Find where the given text appears and provide that cell's center as [X, Y] coordinate. 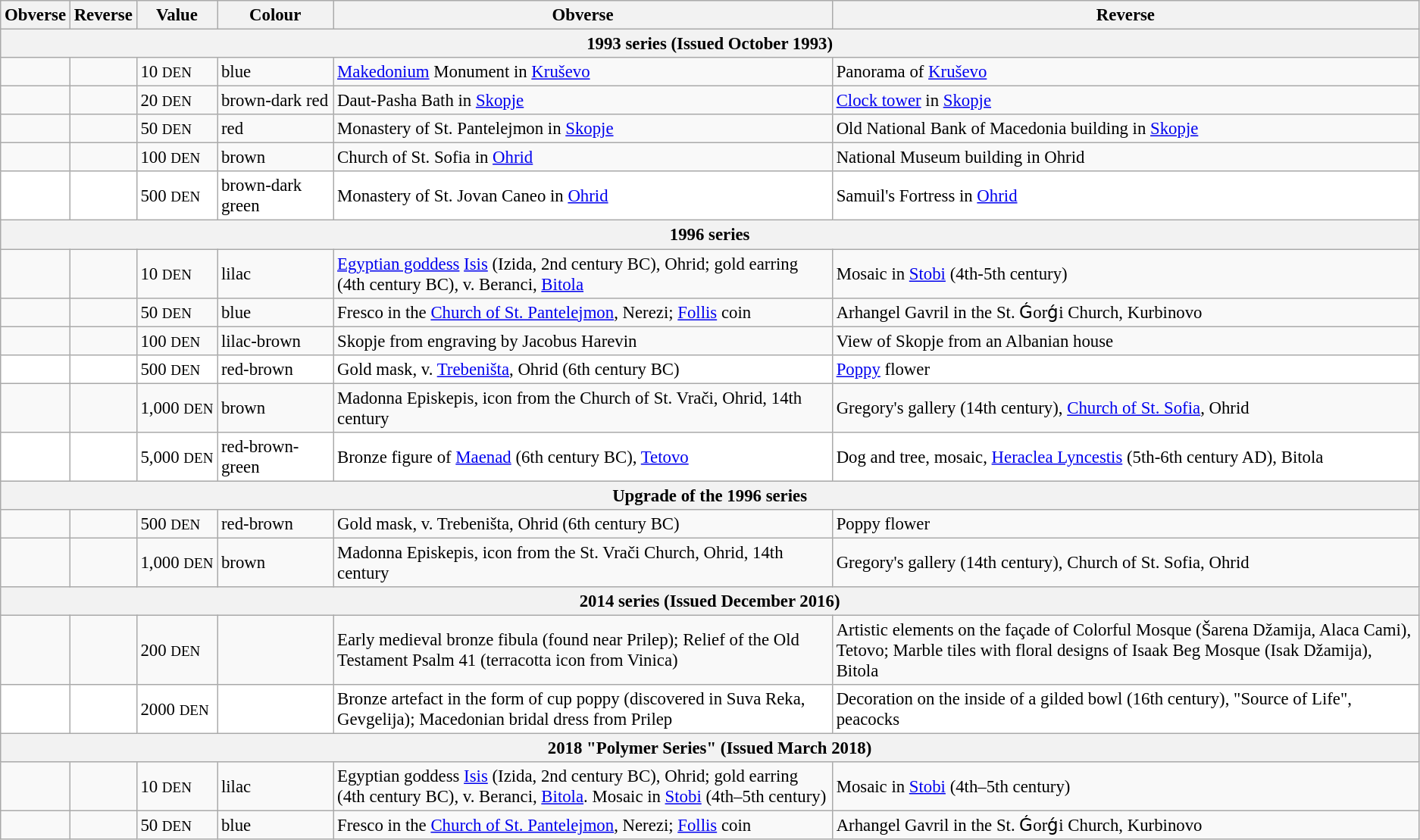
Bronze figure of Maenad (6th century BC), Tetovo [583, 457]
Monastery of St. Jovan Caneo in Ohrid [583, 195]
Clock tower in Skopje [1125, 101]
Skopje from engraving by Jacobus Harevin [583, 341]
Monastery of St. Pantelejmon in Skopje [583, 129]
Madonna Episkepis, icon from the St. Vrači Church, Ohrid, 14th century [583, 562]
2018 "Polymer Series" (Issued March 2018) [710, 748]
5,000 DEN [177, 457]
Church of St. Sofia in Ohrid [583, 158]
National Museum building in Ohrid [1125, 158]
Mosaic in Stobi (4th–5th century) [1125, 786]
Makedonium Monument in Kruševo [583, 72]
red [276, 129]
1996 series [710, 235]
200 DEN [177, 651]
Daut-Pasha Bath in Skopje [583, 101]
2000 DEN [177, 709]
Egyptian goddess Isis (Izida, 2nd century BC), Ohrid; gold earring (4th century BC), v. Beranci, Bitola. Mosaic in Stobi (4th–5th century) [583, 786]
brown-dark green [276, 195]
Egyptian goddess Isis (Izida, 2nd century BC), Ohrid; gold earring (4th century BC), v. Beranci, Bitola [583, 274]
Value [177, 15]
Colour [276, 15]
Old National Bank of Macedonia building in Skopje [1125, 129]
View of Skopje from an Albanian house [1125, 341]
Madonna Episkepis, icon from the Church of St. Vrači, Ohrid, 14th century [583, 408]
Samuil's Fortress in Ohrid [1125, 195]
20 DEN [177, 101]
Decoration on the inside of a gilded bowl (16th century), "Source of Life", peacocks [1125, 709]
Dog and tree, mosaic, Heraclea Lyncestis (5th-6th century AD), Bitola [1125, 457]
red-brown-green [276, 457]
brown-dark red [276, 101]
2014 series (Issued December 2016) [710, 601]
Early medieval bronze fibula (found near Prilep); Relief of the Old Testament Psalm 41 (terracotta icon from Vinica) [583, 651]
lilac-brown [276, 341]
Panorama of Kruševo [1125, 72]
Mosaic in Stobi (4th-5th century) [1125, 274]
Bronze artefact in the form of cup poppy (discovered in Suva Reka, Gevgelija); Macedonian bridal dress from Prilep [583, 709]
Upgrade of the 1996 series [710, 495]
1993 series (Issued October 1993) [710, 44]
